From the cell containing the given text, extract its center point as (x, y) coordinate. 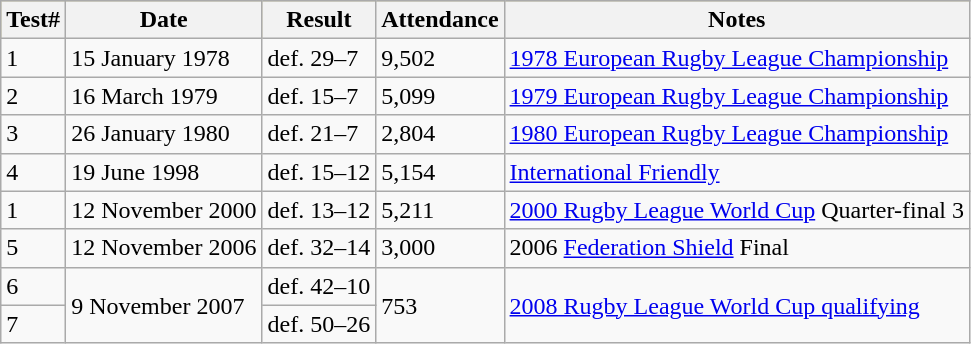
16 March 1979 (164, 96)
3 (34, 134)
1978 European Rugby League Championship (736, 58)
International Friendly (736, 172)
5 (34, 248)
Notes (736, 20)
1980 European Rugby League Championship (736, 134)
2006 Federation Shield Final (736, 248)
9,502 (440, 58)
12 November 2006 (164, 248)
def. 32–14 (319, 248)
Test# (34, 20)
7 (34, 324)
def. 42–10 (319, 286)
def. 13–12 (319, 210)
5,211 (440, 210)
2,804 (440, 134)
2008 Rugby League World Cup qualifying (736, 305)
9 November 2007 (164, 305)
3,000 (440, 248)
def. 29–7 (319, 58)
Date (164, 20)
15 January 1978 (164, 58)
26 January 1980 (164, 134)
Attendance (440, 20)
def. 15–7 (319, 96)
def. 15–12 (319, 172)
5,099 (440, 96)
753 (440, 305)
def. 21–7 (319, 134)
12 November 2000 (164, 210)
2000 Rugby League World Cup Quarter-final 3 (736, 210)
1979 European Rugby League Championship (736, 96)
6 (34, 286)
Result (319, 20)
5,154 (440, 172)
19 June 1998 (164, 172)
def. 50–26 (319, 324)
2 (34, 96)
4 (34, 172)
